Provide the [x, y] coordinate of the cell's center where the given text is located.  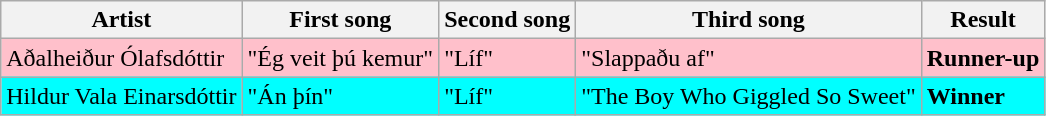
Hildur Vala Einarsdóttir [122, 96]
First song [340, 20]
Artist [122, 20]
"Slappaðu af" [749, 58]
Result [983, 20]
"Án þín" [340, 96]
Third song [749, 20]
Aðalheiður Ólafsdóttir [122, 58]
Winner [983, 96]
"Ég veit þú kemur" [340, 58]
"The Boy Who Giggled So Sweet" [749, 96]
Runner-up [983, 58]
Second song [508, 20]
